Return the (x, y) coordinate for the center point of the cell that contains the specified text.  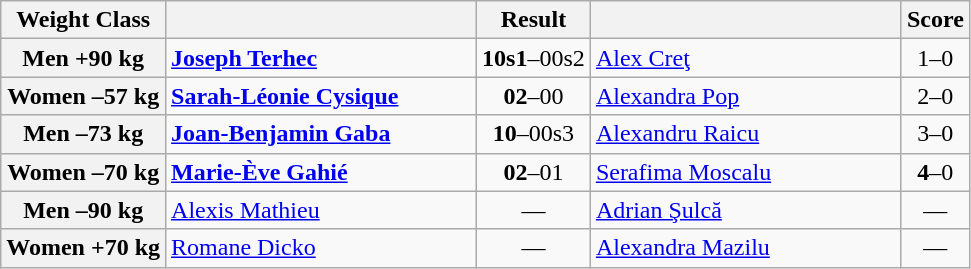
Alexandra Mazilu (746, 248)
Romane Dicko (322, 248)
Serafima Moscalu (746, 172)
Men +90 kg (84, 58)
4–0 (935, 172)
02–01 (534, 172)
Sarah-Léonie Cysique (322, 96)
Men –73 kg (84, 134)
Alexis Mathieu (322, 210)
3–0 (935, 134)
Weight Class (84, 20)
Women –70 kg (84, 172)
2–0 (935, 96)
Alex Creţ (746, 58)
Adrian Şulcă (746, 210)
Alexandra Pop (746, 96)
Result (534, 20)
Women +70 kg (84, 248)
Men –90 kg (84, 210)
Marie-Ève Gahié (322, 172)
Women –57 kg (84, 96)
Alexandru Raicu (746, 134)
Score (935, 20)
Joseph Terhec (322, 58)
Joan-Benjamin Gaba (322, 134)
10–00s3 (534, 134)
1–0 (935, 58)
10s1–00s2 (534, 58)
02–00 (534, 96)
